Search for the cell housing the specified text and yield its [X, Y] center coordinate. 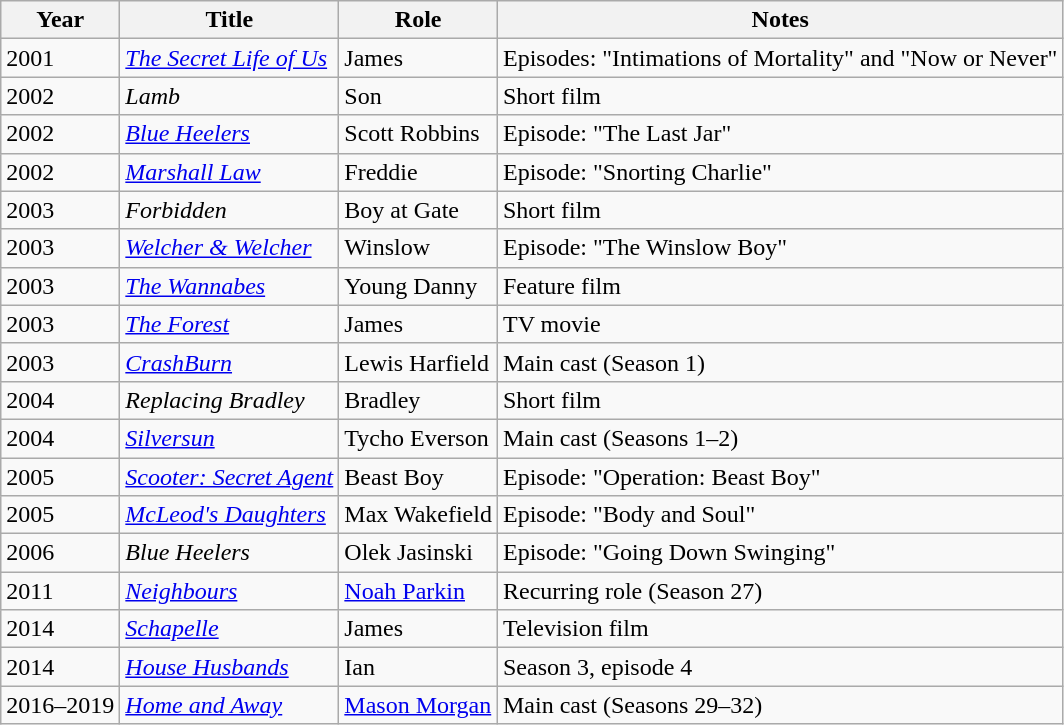
Scott Robbins [418, 134]
Television film [780, 629]
Main cast (Seasons 29–32) [780, 705]
Main cast (Season 1) [780, 362]
Lamb [230, 96]
Marshall Law [230, 172]
Episode: "Going Down Swinging" [780, 553]
Episode: "Operation: Beast Boy" [780, 477]
CrashBurn [230, 362]
Forbidden [230, 210]
Recurring role (Season 27) [780, 591]
Notes [780, 20]
Tycho Everson [418, 438]
2011 [60, 591]
Episode: "Snorting Charlie" [780, 172]
Home and Away [230, 705]
2016–2019 [60, 705]
Lewis Harfield [418, 362]
Role [418, 20]
Ian [418, 667]
Beast Boy [418, 477]
Neighbours [230, 591]
Welcher & Welcher [230, 248]
Young Danny [418, 286]
Boy at Gate [418, 210]
Silversun [230, 438]
Winslow [418, 248]
McLeod's Daughters [230, 515]
Bradley [418, 400]
TV movie [780, 324]
Title [230, 20]
Feature film [780, 286]
Episode: "The Winslow Boy" [780, 248]
Episode: "Body and Soul" [780, 515]
Episodes: "Intimations of Mortality" and "Now or Never" [780, 58]
Scooter: Secret Agent [230, 477]
Year [60, 20]
Main cast (Seasons 1–2) [780, 438]
Freddie [418, 172]
Noah Parkin [418, 591]
Episode: "The Last Jar" [780, 134]
The Wannabes [230, 286]
Schapelle [230, 629]
Max Wakefield [418, 515]
The Forest [230, 324]
Season 3, episode 4 [780, 667]
House Husbands [230, 667]
Olek Jasinski [418, 553]
Mason Morgan [418, 705]
2006 [60, 553]
The Secret Life of Us [230, 58]
Replacing Bradley [230, 400]
Son [418, 96]
2001 [60, 58]
